From the cell containing the given text, extract its center point as (X, Y) coordinate. 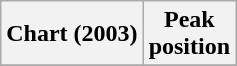
Peakposition (189, 34)
Chart (2003) (72, 34)
